Detect which cell encompasses the target text, then output its [X, Y] center coordinate. 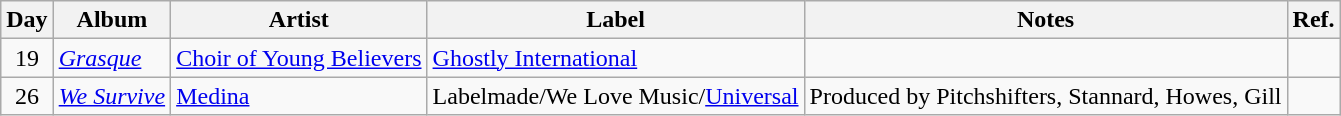
Artist [299, 20]
Choir of Young Believers [299, 58]
Ref. [1314, 20]
Day [27, 20]
Medina [299, 96]
26 [27, 96]
Album [112, 20]
Grasque [112, 58]
19 [27, 58]
Produced by Pitchshifters, Stannard, Howes, Gill [1046, 96]
We Survive [112, 96]
Labelmade/We Love Music/Universal [616, 96]
Notes [1046, 20]
Label [616, 20]
Ghostly International [616, 58]
